Provide the [x, y] coordinate of the cell's center where the given text is located.  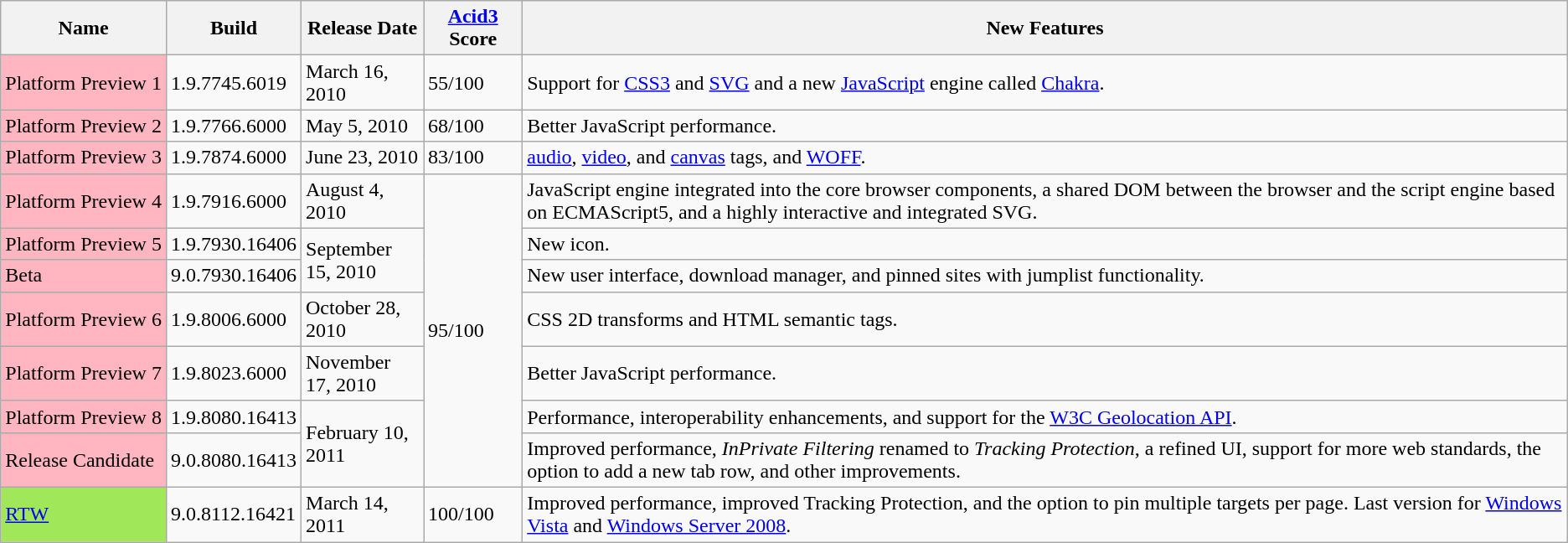
Platform Preview 5 [84, 244]
New user interface, download manager, and pinned sites with jumplist functionality. [1045, 276]
New icon. [1045, 244]
100/100 [473, 515]
Performance, interoperability enhancements, and support for the W3C Geolocation API. [1045, 416]
1.9.8080.16413 [233, 416]
September 15, 2010 [363, 260]
Platform Preview 3 [84, 158]
Release Date [363, 28]
Name [84, 28]
1.9.8023.6000 [233, 374]
June 23, 2010 [363, 158]
Platform Preview 7 [84, 374]
March 14, 2011 [363, 515]
Platform Preview 6 [84, 318]
October 28, 2010 [363, 318]
Platform Preview 4 [84, 201]
March 16, 2010 [363, 82]
55/100 [473, 82]
Acid3 Score [473, 28]
1.9.7930.16406 [233, 244]
Platform Preview 1 [84, 82]
1.9.7766.6000 [233, 126]
9.0.7930.16406 [233, 276]
Platform Preview 8 [84, 416]
1.9.8006.6000 [233, 318]
83/100 [473, 158]
Build [233, 28]
November 17, 2010 [363, 374]
95/100 [473, 330]
Platform Preview 2 [84, 126]
9.0.8080.16413 [233, 459]
Release Candidate [84, 459]
audio, video, and canvas tags, and WOFF. [1045, 158]
1.9.7745.6019 [233, 82]
RTW [84, 515]
Beta [84, 276]
CSS 2D transforms and HTML semantic tags. [1045, 318]
May 5, 2010 [363, 126]
9.0.8112.16421 [233, 515]
August 4, 2010 [363, 201]
Support for CSS3 and SVG and a new JavaScript engine called Chakra. [1045, 82]
February 10, 2011 [363, 444]
New Features [1045, 28]
1.9.7916.6000 [233, 201]
1.9.7874.6000 [233, 158]
68/100 [473, 126]
